Capture the cell that displays the provided text and extract its [X, Y] central coordinate. 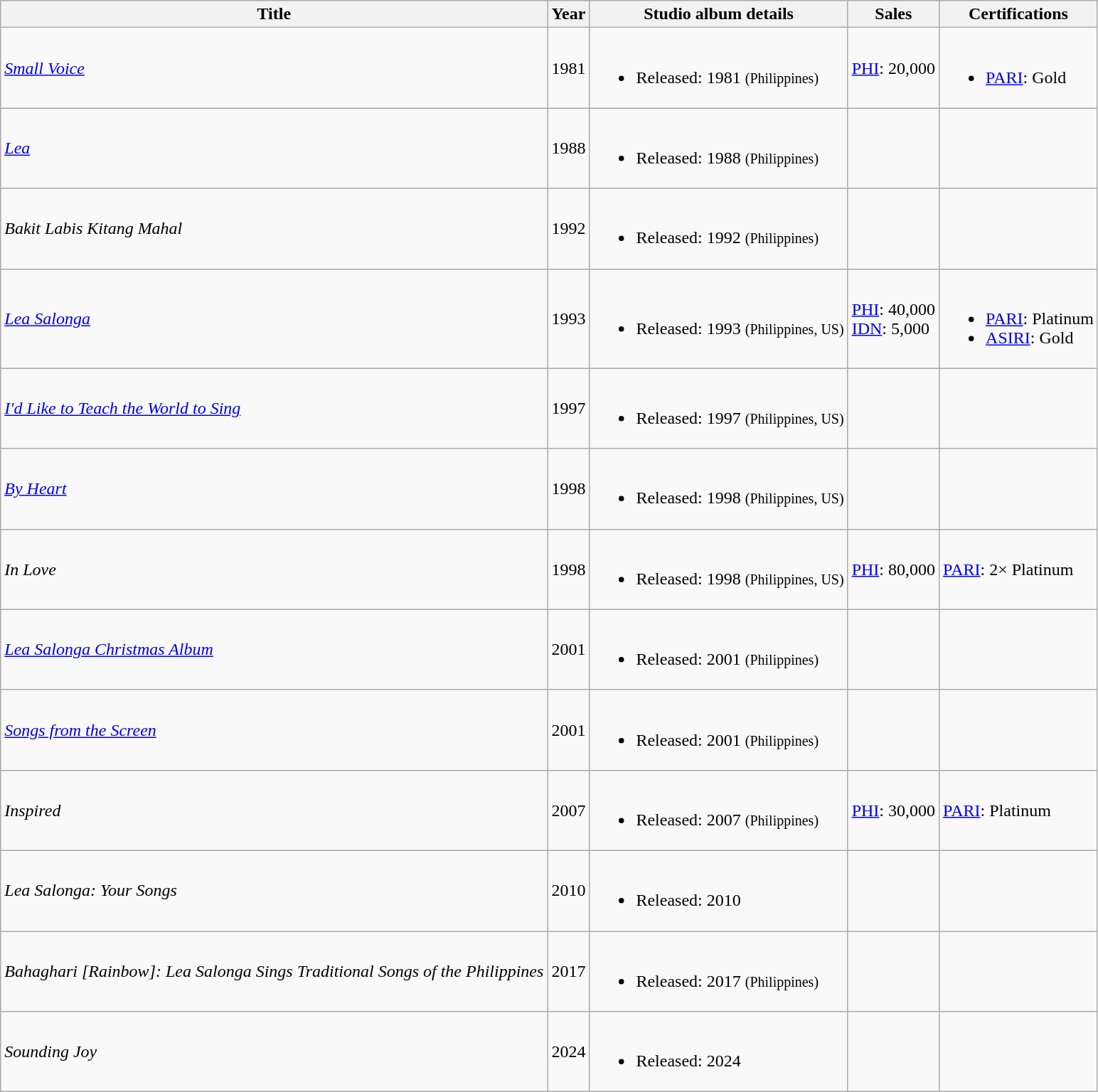
Released: 2017 (Philippines) [718, 971]
Sounding Joy [274, 1052]
PARI: 2× Platinum [1018, 569]
PHI: 30,000 [893, 810]
Released: 1993 (Philippines, US) [718, 318]
I'd Like to Teach the World to Sing [274, 408]
Lea Salonga [274, 318]
PHI: 40,000IDN: 5,000 [893, 318]
By Heart [274, 489]
1988 [569, 148]
Studio album details [718, 14]
2017 [569, 971]
Released: 1997 (Philippines, US) [718, 408]
Released: 2010 [718, 890]
Lea [274, 148]
Released: 2024 [718, 1052]
Bahaghari [Rainbow]: Lea Salonga Sings Traditional Songs of the Philippines [274, 971]
1997 [569, 408]
Inspired [274, 810]
1981 [569, 68]
1993 [569, 318]
Lea Salonga Christmas Album [274, 650]
2010 [569, 890]
Sales [893, 14]
Small Voice [274, 68]
Released: 1992 (Philippines) [718, 229]
Certifications [1018, 14]
PARI: PlatinumASIRI: Gold [1018, 318]
2024 [569, 1052]
Bakit Labis Kitang Mahal [274, 229]
PARI: Gold [1018, 68]
Year [569, 14]
Released: 1981 (Philippines) [718, 68]
In Love [274, 569]
Lea Salonga: Your Songs [274, 890]
Released: 2007 (Philippines) [718, 810]
PHI: 20,000 [893, 68]
1992 [569, 229]
2007 [569, 810]
PARI: Platinum [1018, 810]
PHI: 80,000 [893, 569]
Title [274, 14]
Released: 1988 (Philippines) [718, 148]
Songs from the Screen [274, 729]
